Output the (X, Y) coordinate of the center of the cell containing the given text.  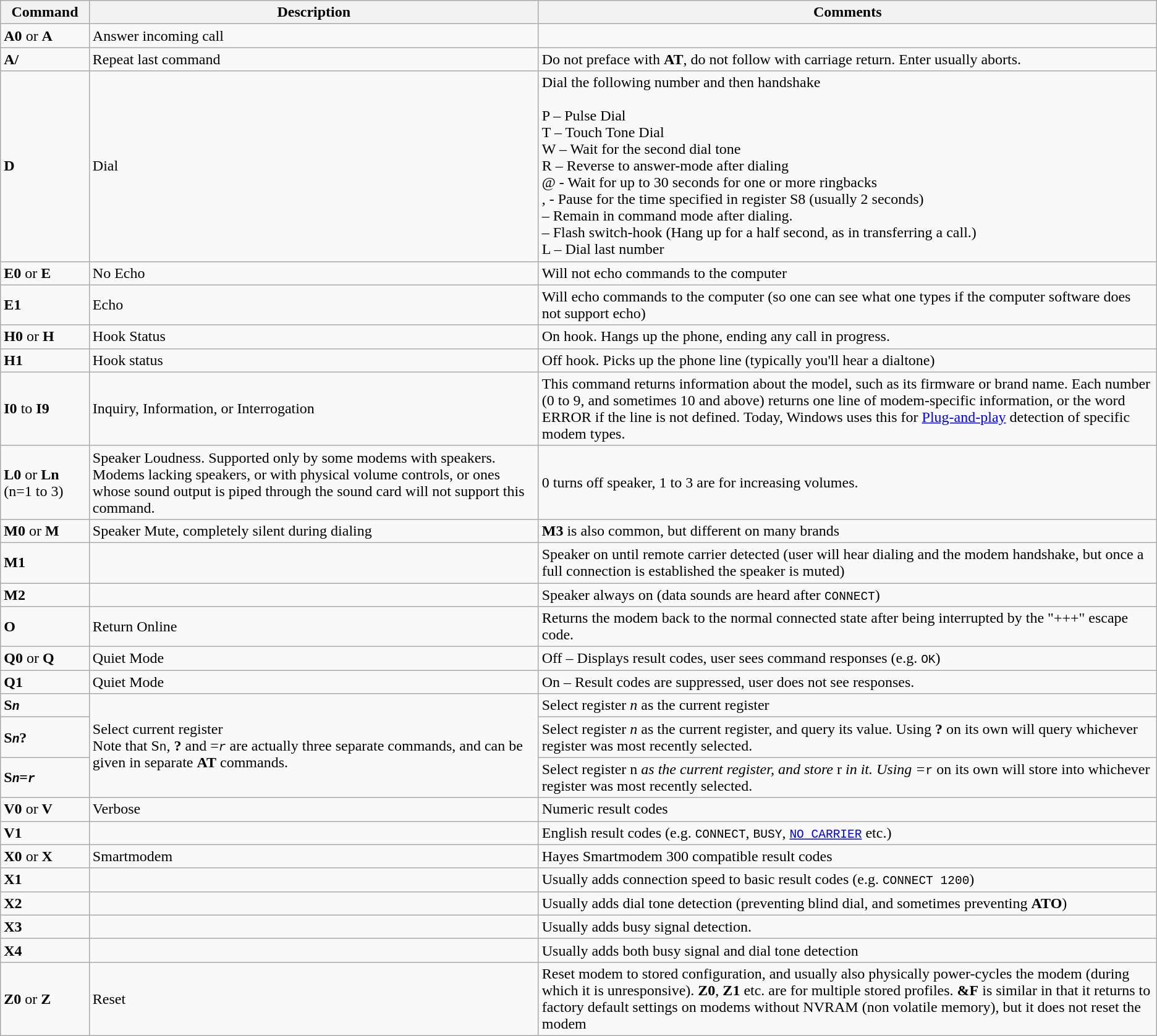
Will not echo commands to the computer (847, 273)
Command (45, 12)
D (45, 166)
Select register n as the current register (847, 705)
E1 (45, 305)
H0 or H (45, 337)
Usually adds both busy signal and dial tone detection (847, 950)
On hook. Hangs up the phone, ending any call in progress. (847, 337)
Select register n as the current register, and store r in it. Using =r on its own will store into whichever register was most recently selected. (847, 777)
Inquiry, Information, or Interrogation (314, 409)
Usually adds connection speed to basic result codes (e.g. CONNECT 1200) (847, 880)
I0 to I9 (45, 409)
M3 is also common, but different on many brands (847, 531)
Description (314, 12)
Speaker Mute, completely silent during dialing (314, 531)
Returns the modem back to the normal connected state after being interrupted by the "+++" escape code. (847, 626)
Sn (45, 705)
Sn=r (45, 777)
Dial (314, 166)
E0 or E (45, 273)
No Echo (314, 273)
Numeric result codes (847, 809)
X0 or X (45, 856)
M2 (45, 595)
Hayes Smartmodem 300 compatible result codes (847, 856)
Usually adds busy signal detection. (847, 927)
Off – Displays result codes, user sees command responses (e.g. OK) (847, 659)
Verbose (314, 809)
Reset (314, 998)
Hook Status (314, 337)
Select register n as the current register, and query its value. Using ? on its own will query whichever register was most recently selected. (847, 738)
X4 (45, 950)
M0 or M (45, 531)
X3 (45, 927)
O (45, 626)
X1 (45, 880)
M1 (45, 562)
H1 (45, 360)
Q1 (45, 682)
Q0 or Q (45, 659)
A/ (45, 59)
Echo (314, 305)
English result codes (e.g. CONNECT, BUSY, NO CARRIER etc.) (847, 833)
0 turns off speaker, 1 to 3 are for increasing volumes. (847, 482)
Usually adds dial tone detection (preventing blind dial, and sometimes preventing ATO) (847, 903)
Hook status (314, 360)
V0 or V (45, 809)
X2 (45, 903)
V1 (45, 833)
Will echo commands to the computer (so one can see what one types if the computer software does not support echo) (847, 305)
Do not preface with AT, do not follow with carriage return. Enter usually aborts. (847, 59)
Z0 or Z (45, 998)
Off hook. Picks up the phone line (typically you'll hear a dialtone) (847, 360)
Select current registerNote that Sn, ? and =r are actually three separate commands, and can be given in separate AT commands. (314, 746)
Answer incoming call (314, 36)
L0 or Ln (n=1 to 3) (45, 482)
A0 or A (45, 36)
On – Result codes are suppressed, user does not see responses. (847, 682)
Repeat last command (314, 59)
Speaker always on (data sounds are heard after CONNECT) (847, 595)
Smartmodem (314, 856)
Comments (847, 12)
Sn? (45, 738)
Return Online (314, 626)
